Detect which cell encompasses the target text, then output its (x, y) center coordinate. 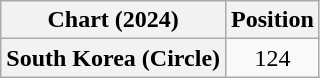
Position (273, 20)
South Korea (Circle) (114, 58)
124 (273, 58)
Chart (2024) (114, 20)
